Return (x, y) of the center of cell containing provided text 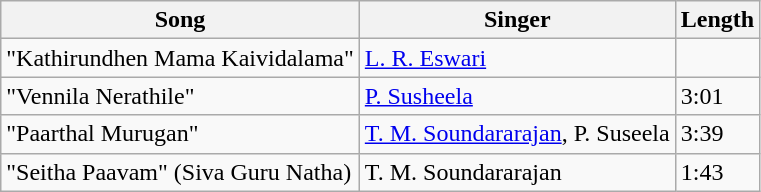
Song (180, 20)
"Paarthal Murugan" (180, 134)
3:39 (717, 134)
T. M. Soundararajan (517, 172)
L. R. Eswari (517, 58)
3:01 (717, 96)
P. Susheela (517, 96)
Singer (517, 20)
"Kathirundhen Mama Kaividalama" (180, 58)
Length (717, 20)
1:43 (717, 172)
"Seitha Paavam" (Siva Guru Natha) (180, 172)
"Vennila Nerathile" (180, 96)
T. M. Soundararajan, P. Suseela (517, 134)
